Extract the [x, y] coordinate from the center of the cell holding the provided text.  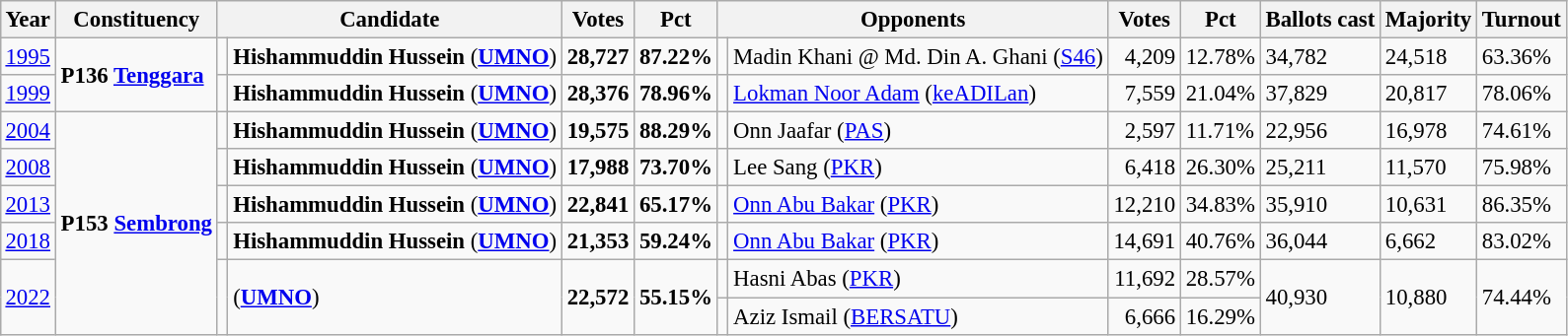
6,662 [1429, 241]
2018 [28, 241]
Hasni Abas (PKR) [918, 279]
16,978 [1429, 131]
22,572 [598, 298]
59.24% [677, 241]
40.76% [1220, 241]
37,829 [1320, 94]
40,930 [1320, 298]
86.35% [1522, 205]
Constituency [136, 20]
Madin Khani @ Md. Din A. Ghani (S46) [918, 56]
10,880 [1429, 298]
87.22% [677, 56]
36,044 [1320, 241]
74.44% [1522, 298]
14,691 [1145, 241]
Year [28, 20]
17,988 [598, 168]
73.70% [677, 168]
24,518 [1429, 56]
Turnout [1522, 20]
Candidate [389, 20]
55.15% [677, 298]
P153 Sembrong [136, 224]
Onn Jaafar (PAS) [918, 131]
28.57% [1220, 279]
Ballots cast [1320, 20]
11,570 [1429, 168]
2013 [28, 205]
1999 [28, 94]
12,210 [1145, 205]
10,631 [1429, 205]
35,910 [1320, 205]
Aziz Ismail (BERSATU) [918, 316]
11.71% [1220, 131]
19,575 [598, 131]
22,956 [1320, 131]
74.61% [1522, 131]
Lee Sang (PKR) [918, 168]
63.36% [1522, 56]
22,841 [598, 205]
20,817 [1429, 94]
2,597 [1145, 131]
P136 Tenggara [136, 75]
6,418 [1145, 168]
Opponents [913, 20]
65.17% [677, 205]
34.83% [1220, 205]
4,209 [1145, 56]
2022 [28, 298]
Majority [1429, 20]
7,559 [1145, 94]
21,353 [598, 241]
75.98% [1522, 168]
16.29% [1220, 316]
88.29% [677, 131]
34,782 [1320, 56]
26.30% [1220, 168]
12.78% [1220, 56]
28,376 [598, 94]
21.04% [1220, 94]
83.02% [1522, 241]
78.06% [1522, 94]
6,666 [1145, 316]
28,727 [598, 56]
1995 [28, 56]
(UMNO) [395, 298]
25,211 [1320, 168]
78.96% [677, 94]
2004 [28, 131]
11,692 [1145, 279]
Lokman Noor Adam (keADILan) [918, 94]
2008 [28, 168]
